Scan for the cell matching the given text and deliver its [X, Y] coordinate at center. 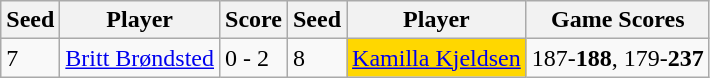
Score [254, 20]
187-188, 179-237 [618, 58]
Britt Brøndsted [140, 58]
Kamilla Kjeldsen [437, 58]
7 [30, 58]
Game Scores [618, 20]
0 - 2 [254, 58]
8 [316, 58]
